Capture the cell that displays the provided text and extract its [X, Y] central coordinate. 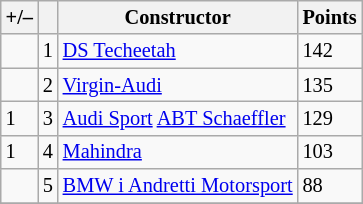
Audi Sport ABT Schaeffler [178, 118]
88 [330, 186]
Constructor [178, 17]
+/– [20, 17]
2 [48, 85]
5 [48, 186]
103 [330, 152]
135 [330, 85]
129 [330, 118]
3 [48, 118]
BMW i Andretti Motorsport [178, 186]
142 [330, 51]
Points [330, 17]
DS Techeetah [178, 51]
Mahindra [178, 152]
4 [48, 152]
Virgin-Audi [178, 85]
